Find where the given text appears and provide that cell's center as (X, Y) coordinate. 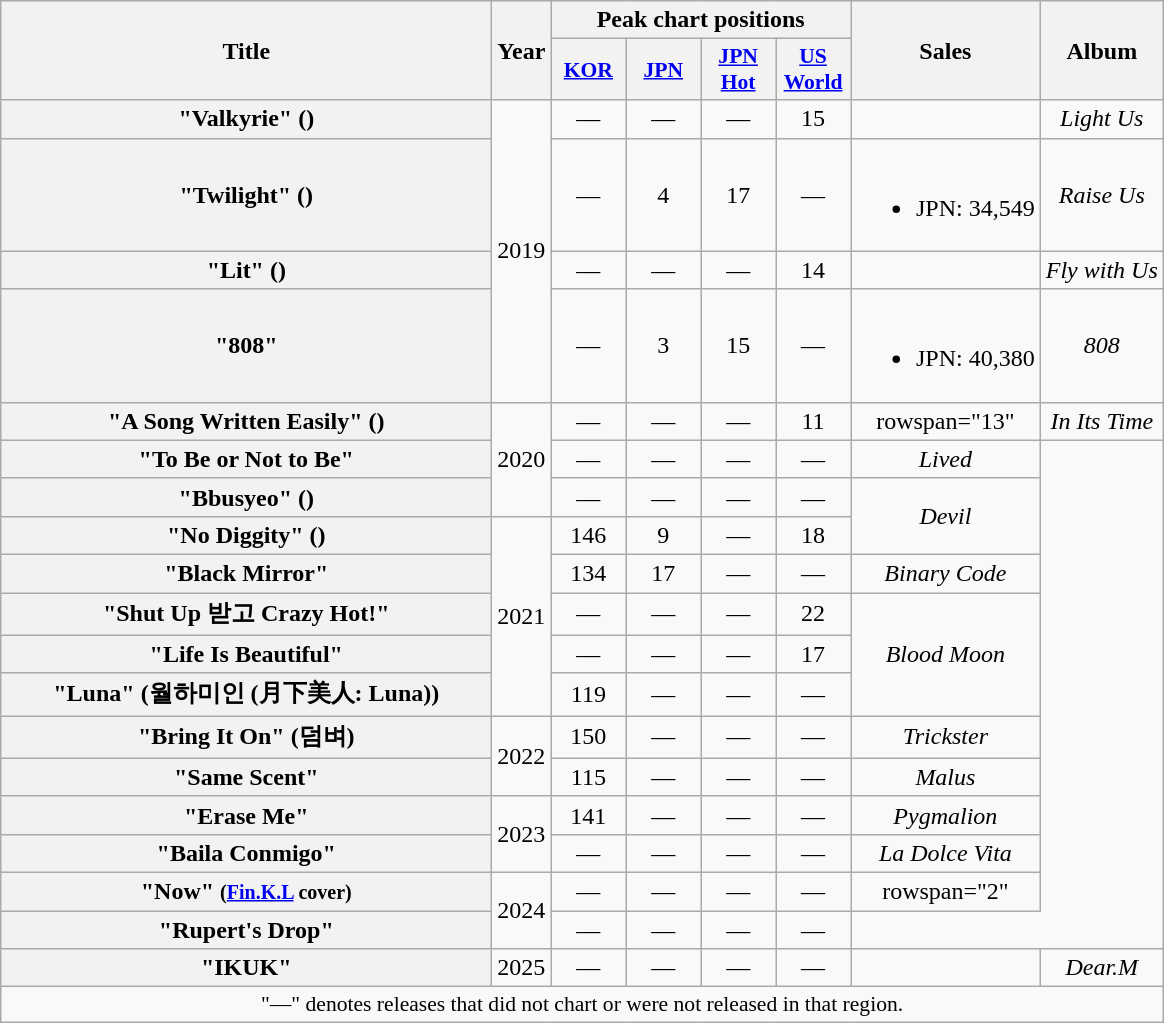
JPN: 34,549 (945, 194)
Light Us (1102, 119)
"Rupert's Drop" (246, 929)
"Twilight" () (246, 194)
4 (664, 194)
150 (588, 738)
"IKUK" (246, 968)
In Its Time (1102, 421)
"Valkyrie" () (246, 119)
"To Be or Not to Be" (246, 459)
Trickster (945, 738)
Sales (945, 50)
18 (814, 535)
14 (814, 270)
Blood Moon (945, 654)
146 (588, 535)
Pygmalion (945, 815)
9 (664, 535)
"Same Scent" (246, 777)
"No Diggity" () (246, 535)
Fly with Us (1102, 270)
Binary Code (945, 573)
JPN: 40,380 (945, 346)
2021 (522, 616)
Raise Us (1102, 194)
Lived (945, 459)
2024 (522, 910)
Title (246, 50)
Dear.M (1102, 968)
3 (664, 346)
Devil (945, 516)
"Baila Conmigo" (246, 853)
134 (588, 573)
2023 (522, 834)
11 (814, 421)
"Bring It On" (덤벼) (246, 738)
JPN (664, 70)
"Shut Up 받고 Crazy Hot!" (246, 614)
808 (1102, 346)
Album (1102, 50)
"Lit" () (246, 270)
La Dolce Vita (945, 853)
"Black Mirror" (246, 573)
"—" denotes releases that did not chart or were not released in that region. (582, 1005)
"Now" (Fin.K.L cover) (246, 891)
22 (814, 614)
"A Song Written Easily" () (246, 421)
JPN Hot (738, 70)
"Life Is Beautiful" (246, 654)
"Luna" (월하미인 (月下美人: Luna)) (246, 694)
2020 (522, 459)
rowspan="13" (945, 421)
Malus (945, 777)
"808" (246, 346)
2022 (522, 756)
2019 (522, 251)
"Bbusyeo" () (246, 497)
141 (588, 815)
115 (588, 777)
Peak chart positions (701, 20)
Year (522, 50)
US World (814, 70)
119 (588, 694)
rowspan="2" (945, 891)
2025 (522, 968)
KOR (588, 70)
"Erase Me" (246, 815)
